Extract the (x, y) coordinate from the center of the cell holding the provided text.  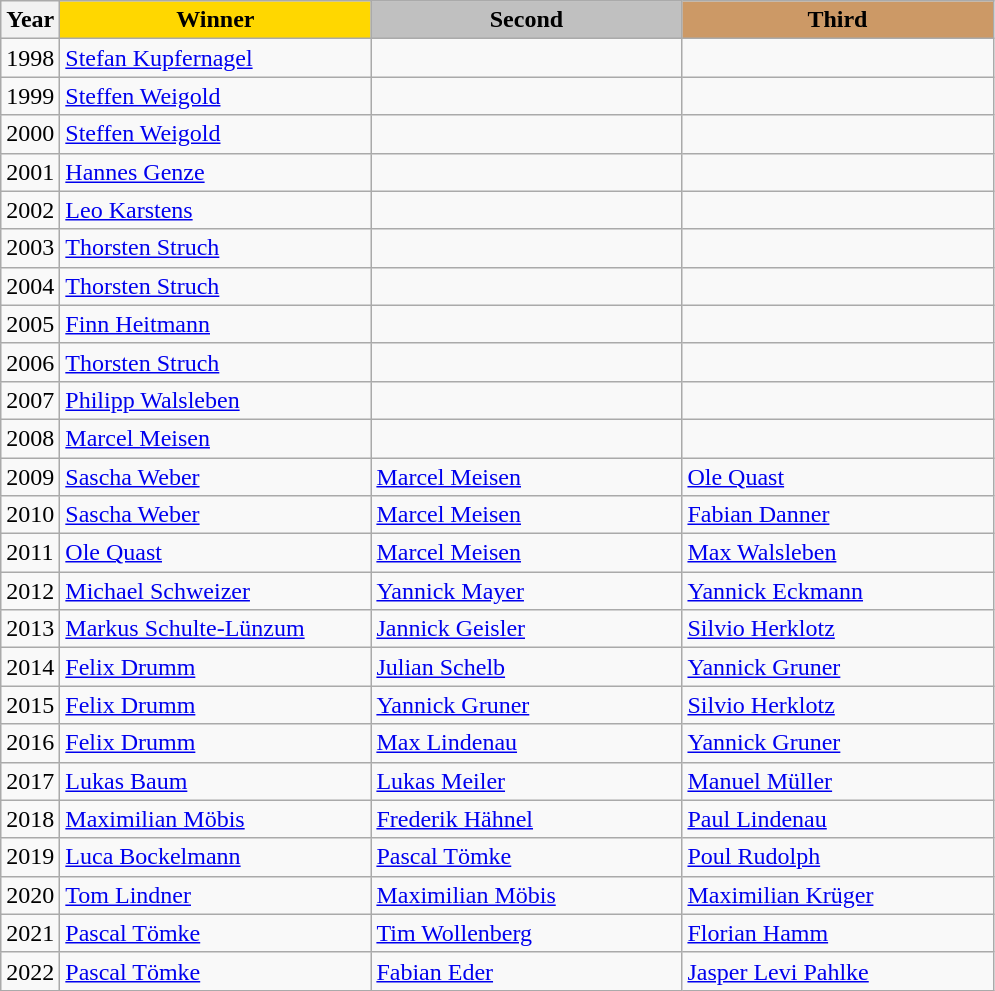
Max Walsleben (838, 553)
2006 (30, 362)
2017 (30, 781)
Maximilian Krüger (838, 895)
2004 (30, 286)
Yannick Mayer (526, 591)
Yannick Eckmann (838, 591)
2000 (30, 134)
2015 (30, 705)
2020 (30, 895)
2003 (30, 248)
Max Lindenau (526, 743)
Jasper Levi Pahlke (838, 971)
2005 (30, 324)
2001 (30, 172)
2016 (30, 743)
Philipp Walsleben (216, 400)
2022 (30, 971)
Winner (216, 20)
2007 (30, 400)
1998 (30, 58)
Frederik Hähnel (526, 819)
2013 (30, 629)
Tim Wollenberg (526, 933)
2018 (30, 819)
2021 (30, 933)
Leo Karstens (216, 210)
2010 (30, 515)
Lukas Meiler (526, 781)
Julian Schelb (526, 667)
2011 (30, 553)
Stefan Kupfernagel (216, 58)
Fabian Eder (526, 971)
Third (838, 20)
Year (30, 20)
Manuel Müller (838, 781)
2012 (30, 591)
Hannes Genze (216, 172)
2009 (30, 477)
Finn Heitmann (216, 324)
Markus Schulte-Lünzum (216, 629)
Jannick Geisler (526, 629)
Second (526, 20)
1999 (30, 96)
2014 (30, 667)
Luca Bockelmann (216, 857)
Paul Lindenau (838, 819)
2002 (30, 210)
2008 (30, 438)
Lukas Baum (216, 781)
Poul Rudolph (838, 857)
Tom Lindner (216, 895)
Fabian Danner (838, 515)
Michael Schweizer (216, 591)
Florian Hamm (838, 933)
2019 (30, 857)
